Find where the given text appears and provide that cell's center as [x, y] coordinate. 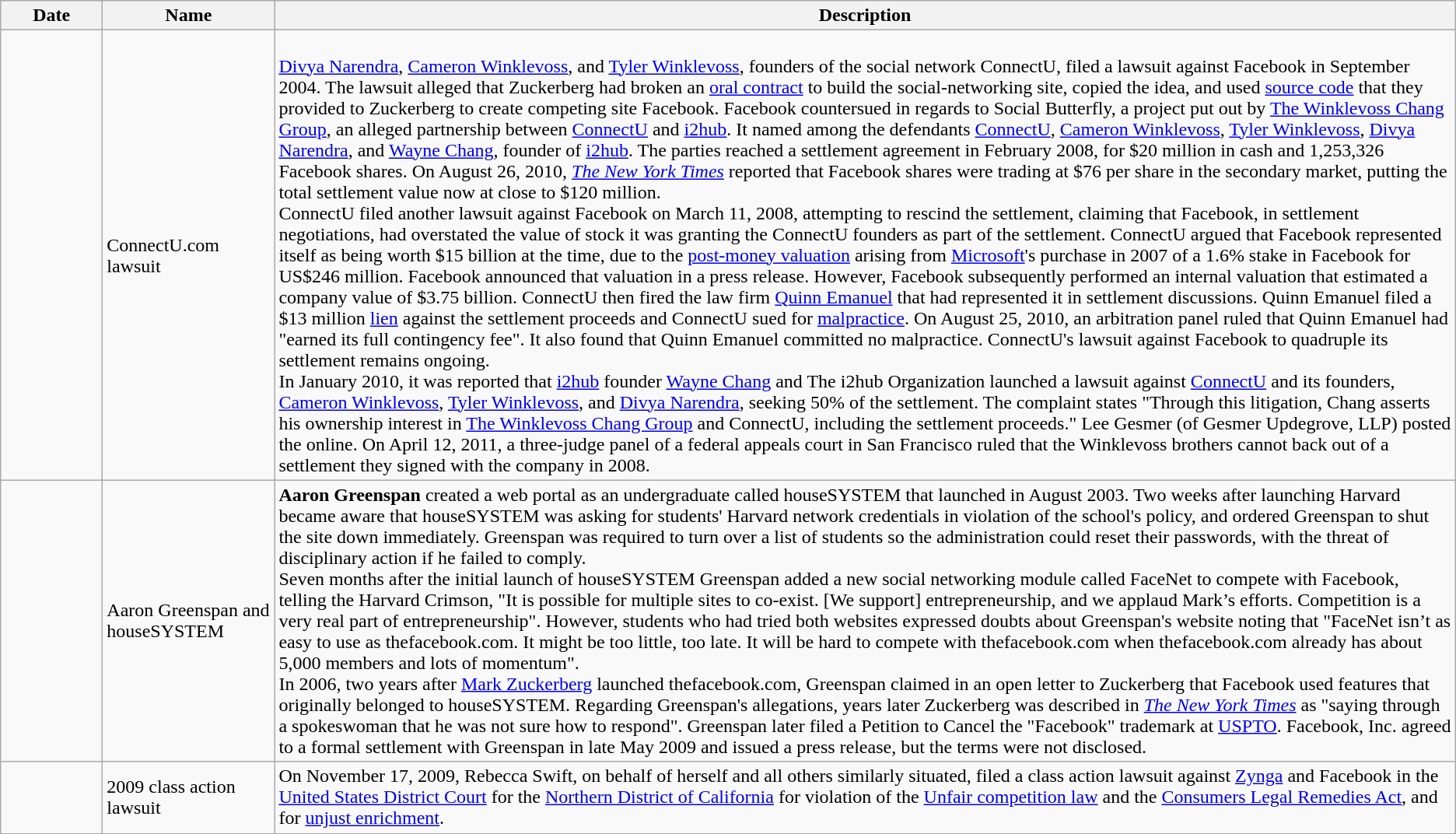
Description [865, 16]
ConnectU.com lawsuit [188, 255]
Name [188, 16]
Date [51, 16]
Aaron Greenspan and houseSYSTEM [188, 621]
2009 class action lawsuit [188, 797]
